Scan for the cell matching the given text and deliver its (x, y) coordinate at center. 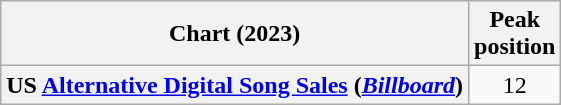
US Alternative Digital Song Sales (Billboard) (235, 85)
Peak position (515, 34)
12 (515, 85)
Chart (2023) (235, 34)
